Determine the (X, Y) coordinate at the center of the cell enclosing the given text.  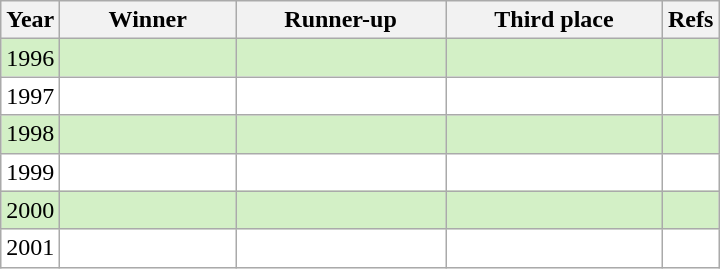
Winner (148, 20)
1997 (30, 96)
1996 (30, 58)
Third place (554, 20)
Refs (690, 20)
Year (30, 20)
Runner-up (341, 20)
1998 (30, 134)
2001 (30, 248)
1999 (30, 172)
2000 (30, 210)
